Locate the cell with the specified text and output its (X, Y) center coordinate. 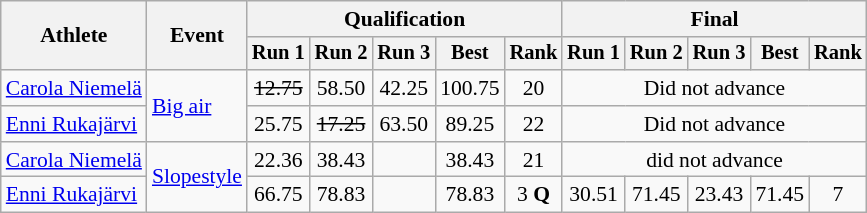
did not advance (714, 160)
Event (197, 36)
63.50 (404, 124)
22.36 (278, 160)
89.25 (470, 124)
3 Q (534, 195)
Big air (197, 106)
23.43 (720, 195)
100.75 (470, 88)
66.75 (278, 195)
21 (534, 160)
Qualification (404, 19)
42.25 (404, 88)
30.51 (594, 195)
Athlete (74, 36)
Slopestyle (197, 178)
12.75 (278, 88)
20 (534, 88)
17.25 (342, 124)
Final (714, 19)
22 (534, 124)
58.50 (342, 88)
7 (838, 195)
25.75 (278, 124)
